Locate the cell with the specified text and output its (X, Y) center coordinate. 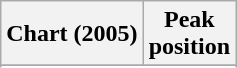
Chart (2005) (72, 34)
Peakposition (189, 34)
